Provide the (x, y) coordinate of the cell's center where the given text is located.  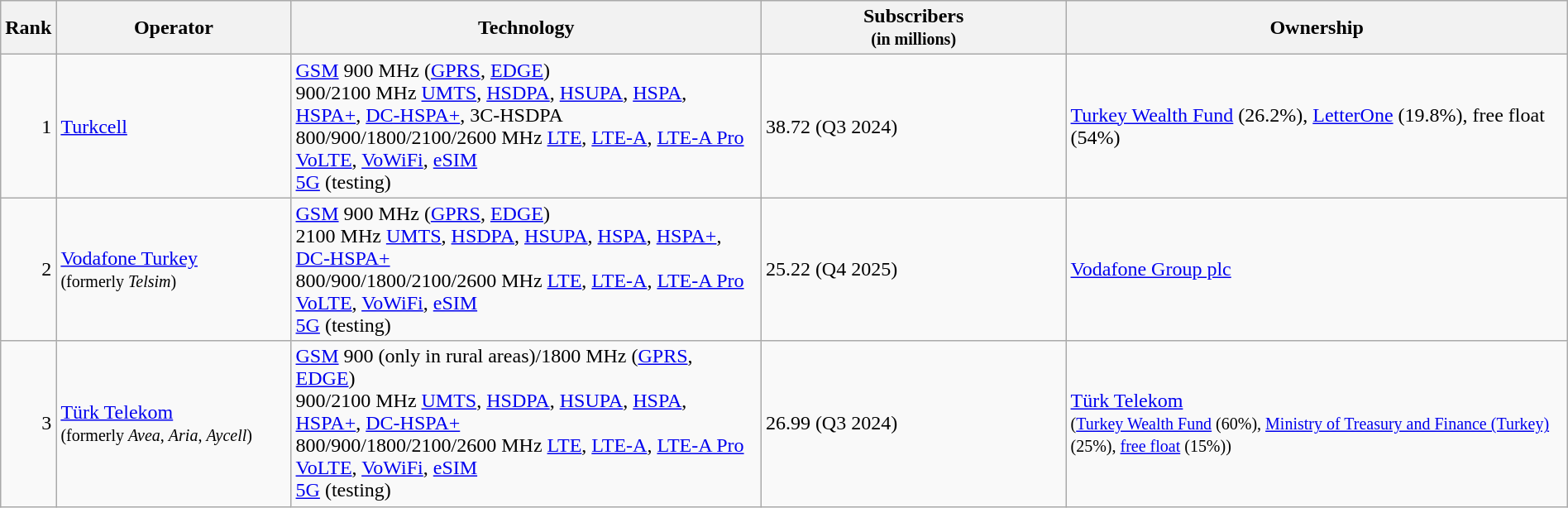
Rank (28, 28)
25.22 (Q4 2025) (913, 270)
26.99 (Q3 2024) (913, 424)
Vodafone Turkey (formerly Telsim) (174, 270)
Technology (526, 28)
2 (28, 270)
Subscribers(in millions) (913, 28)
Turkcell (174, 126)
Ownership (1317, 28)
Türk Telekom (Turkey Wealth Fund (60%), Ministry of Treasury and Finance (Turkey) (25%), free float (15%)) (1317, 424)
Turkey Wealth Fund (26.2%), LetterOne (19.8%), free float (54%) (1317, 126)
1 (28, 126)
Türk Telekom (formerly Avea, Aria, Aycell) (174, 424)
3 (28, 424)
Operator (174, 28)
38.72 (Q3 2024) (913, 126)
Vodafone Group plc (1317, 270)
